For the text-containing cell, return its midpoint in (x, y) coordinate format. 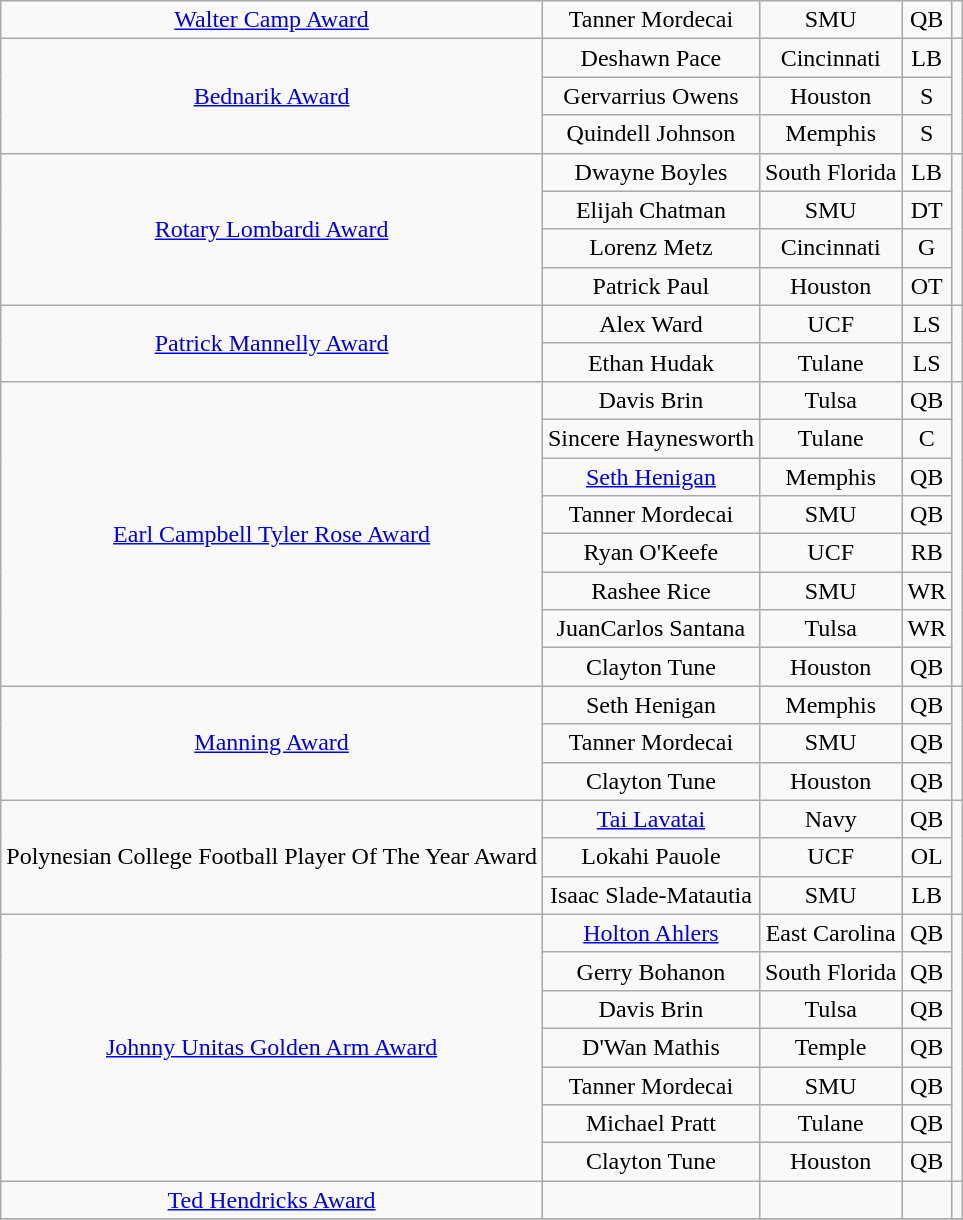
Ethan Hudak (650, 362)
Deshawn Pace (650, 58)
Earl Campbell Tyler Rose Award (272, 533)
Rotary Lombardi Award (272, 229)
Navy (830, 819)
Polynesian College Football Player Of The Year Award (272, 857)
Bednarik Award (272, 96)
Patrick Paul (650, 286)
JuanCarlos Santana (650, 629)
Michael Pratt (650, 1124)
D'Wan Mathis (650, 1047)
Isaac Slade-Matautia (650, 895)
Ted Hendricks Award (272, 1200)
Alex Ward (650, 324)
DT (927, 210)
East Carolina (830, 933)
Rashee Rice (650, 591)
Manning Award (272, 743)
Elijah Chatman (650, 210)
Quindell Johnson (650, 134)
Lorenz Metz (650, 248)
Tai Lavatai (650, 819)
Temple (830, 1047)
G (927, 248)
Holton Ahlers (650, 933)
C (927, 438)
Walter Camp Award (272, 20)
RB (927, 553)
OL (927, 857)
OT (927, 286)
Patrick Mannelly Award (272, 343)
Gervarrius Owens (650, 96)
Sincere Haynesworth (650, 438)
Dwayne Boyles (650, 172)
Johnny Unitas Golden Arm Award (272, 1047)
Ryan O'Keefe (650, 553)
Gerry Bohanon (650, 971)
Lokahi Pauole (650, 857)
